Locate the cell with the specified text and output its (x, y) center coordinate. 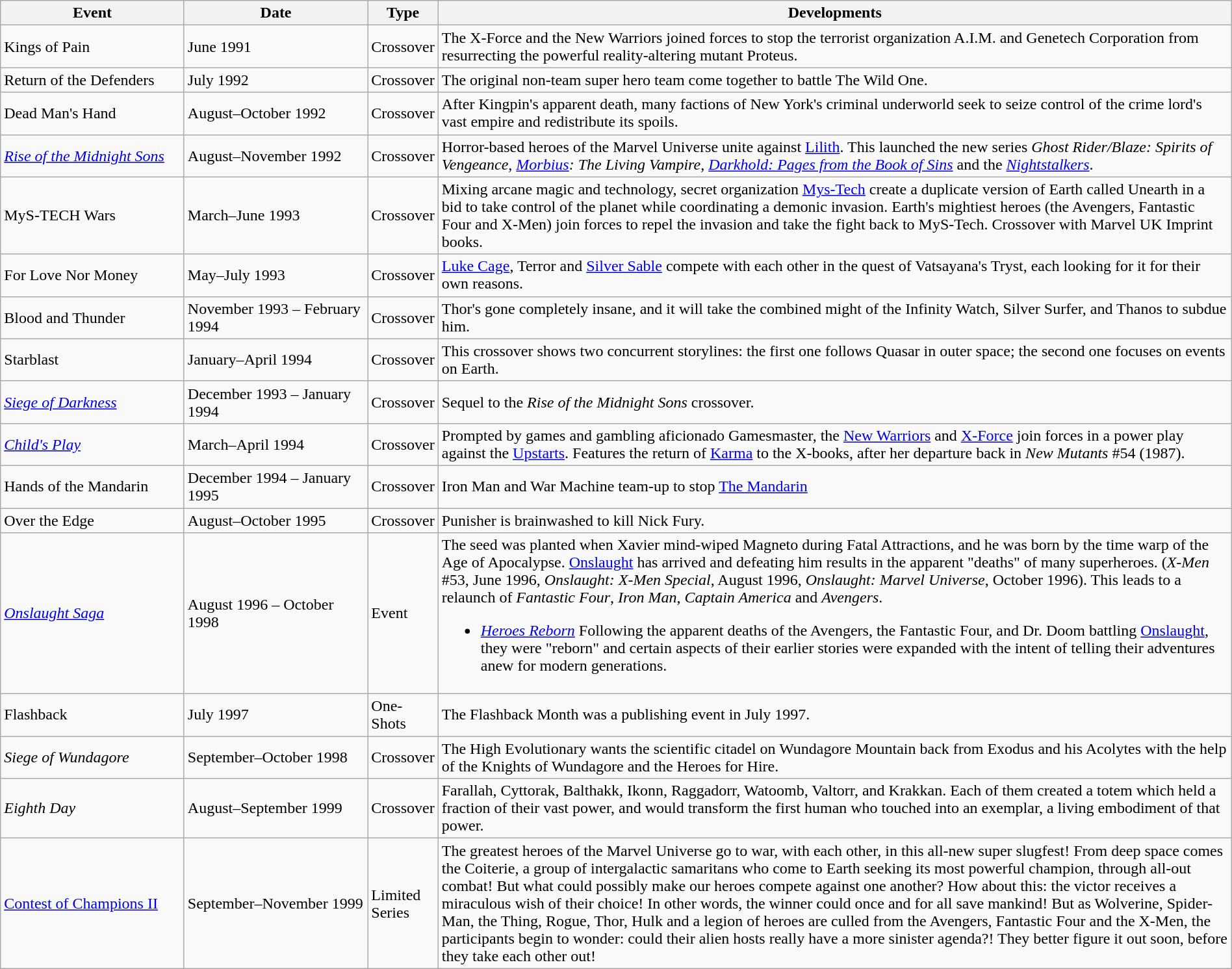
Iron Man and War Machine team-up to stop The Mandarin (834, 486)
January–April 1994 (276, 360)
Luke Cage, Terror and Silver Sable compete with each other in the quest of Vatsayana's Tryst, each looking for it for their own reasons. (834, 276)
For Love Nor Money (92, 276)
August–September 1999 (276, 808)
One-Shots (403, 715)
Hands of the Mandarin (92, 486)
May–July 1993 (276, 276)
This crossover shows two concurrent storylines: the first one follows Quasar in outer space; the second one focuses on events on Earth. (834, 360)
Developments (834, 13)
Child's Play (92, 445)
September–November 1999 (276, 903)
Rise of the Midnight Sons (92, 156)
Flashback (92, 715)
June 1991 (276, 47)
March–June 1993 (276, 216)
August–October 1992 (276, 113)
August 1996 – October 1998 (276, 614)
Blood and Thunder (92, 317)
Starblast (92, 360)
Dead Man's Hand (92, 113)
August–October 1995 (276, 521)
Limited Series (403, 903)
Contest of Champions II (92, 903)
The original non-team super hero team come together to battle The Wild One. (834, 80)
Thor's gone completely insane, and it will take the combined might of the Infinity Watch, Silver Surfer, and Thanos to subdue him. (834, 317)
Return of the Defenders (92, 80)
Date (276, 13)
November 1993 – February 1994 (276, 317)
MyS-TECH Wars (92, 216)
Eighth Day (92, 808)
December 1993 – January 1994 (276, 402)
March–April 1994 (276, 445)
August–November 1992 (276, 156)
Type (403, 13)
Kings of Pain (92, 47)
Over the Edge (92, 521)
Punisher is brainwashed to kill Nick Fury. (834, 521)
Siege of Wundagore (92, 758)
July 1992 (276, 80)
December 1994 – January 1995 (276, 486)
The Flashback Month was a publishing event in July 1997. (834, 715)
Siege of Darkness (92, 402)
Sequel to the Rise of the Midnight Sons crossover. (834, 402)
September–October 1998 (276, 758)
Onslaught Saga (92, 614)
July 1997 (276, 715)
